Determine the (x, y) coordinate at the center of the cell enclosing the given text.  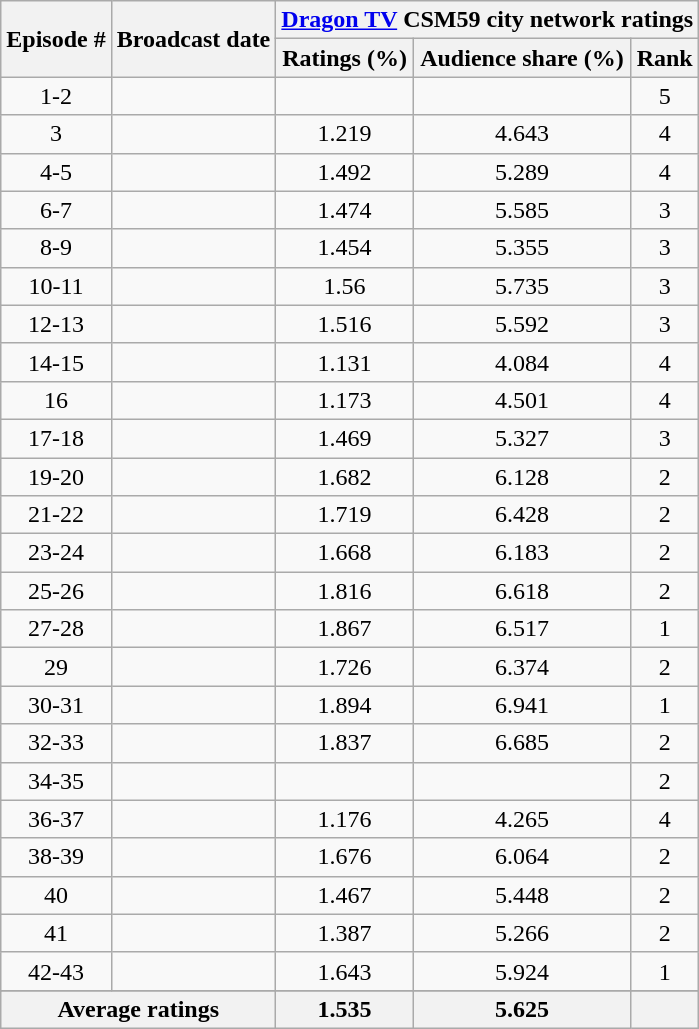
5.355 (522, 248)
16 (56, 400)
Rank (665, 58)
5 (665, 96)
5.448 (522, 895)
34-35 (56, 781)
5.924 (522, 971)
1.719 (344, 515)
Broadcast date (194, 39)
Average ratings (138, 1009)
1.816 (344, 591)
25-26 (56, 591)
6.685 (522, 743)
4.501 (522, 400)
6.064 (522, 857)
6.618 (522, 591)
4.265 (522, 819)
1-2 (56, 96)
1.469 (344, 438)
1.492 (344, 172)
41 (56, 933)
5.592 (522, 324)
6.941 (522, 705)
5.625 (522, 1009)
Audience share (%) (522, 58)
21-22 (56, 515)
6.428 (522, 515)
6.128 (522, 477)
29 (56, 667)
1.837 (344, 743)
5.735 (522, 286)
Episode # (56, 39)
1.726 (344, 667)
19-20 (56, 477)
4.084 (522, 362)
1.219 (344, 134)
1.173 (344, 400)
Dragon TV CSM59 city network ratings (488, 20)
27-28 (56, 629)
1.56 (344, 286)
1.516 (344, 324)
6.183 (522, 553)
5.585 (522, 210)
4-5 (56, 172)
32-33 (56, 743)
5.289 (522, 172)
10-11 (56, 286)
1.176 (344, 819)
1.643 (344, 971)
17-18 (56, 438)
12-13 (56, 324)
42-43 (56, 971)
23-24 (56, 553)
5.266 (522, 933)
1.535 (344, 1009)
1.682 (344, 477)
1.467 (344, 895)
36-37 (56, 819)
5.327 (522, 438)
8-9 (56, 248)
14-15 (56, 362)
30-31 (56, 705)
Ratings (%) (344, 58)
1.387 (344, 933)
1.867 (344, 629)
1.894 (344, 705)
40 (56, 895)
1.668 (344, 553)
1.454 (344, 248)
4.643 (522, 134)
1.676 (344, 857)
1.131 (344, 362)
38-39 (56, 857)
6.374 (522, 667)
6-7 (56, 210)
6.517 (522, 629)
1.474 (344, 210)
